Search for the cell housing the specified text and yield its [X, Y] center coordinate. 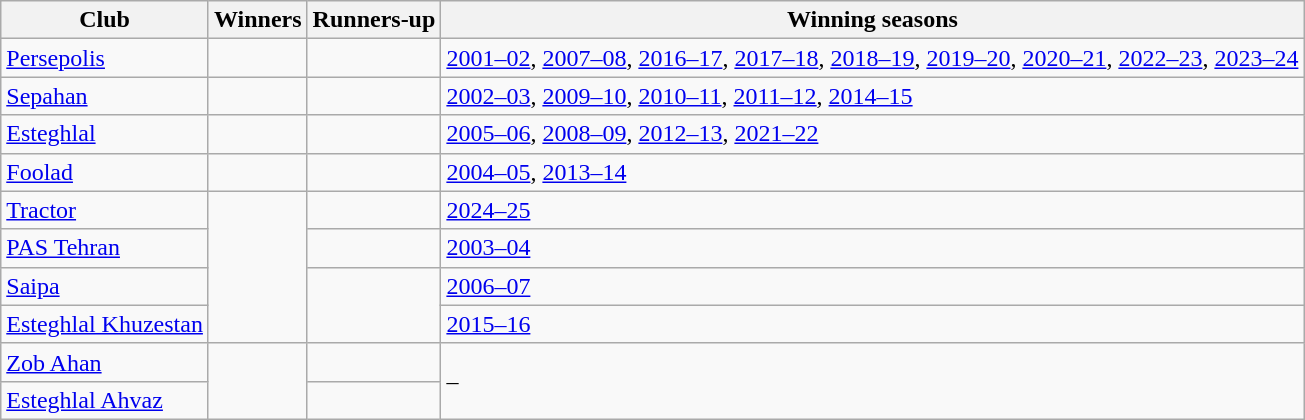
Persepolis [105, 58]
PAS Tehran [105, 248]
Zob Ahan [105, 362]
Club [105, 20]
2003–04 [872, 248]
Foolad [105, 172]
– [872, 381]
Tractor [105, 210]
Saipa [105, 286]
Esteghlal Ahvaz [105, 400]
2015–16 [872, 324]
2006–07 [872, 286]
Winning seasons [872, 20]
Sepahan [105, 96]
Runners-up [374, 20]
2001–02, 2007–08, 2016–17, 2017–18, 2018–19, 2019–20, 2020–21, 2022–23, 2023–24 [872, 58]
Esteghlal Khuzestan [105, 324]
2002–03, 2009–10, 2010–11, 2011–12, 2014–15 [872, 96]
Esteghlal [105, 134]
2004–05, 2013–14 [872, 172]
2005–06, 2008–09, 2012–13, 2021–22 [872, 134]
2024–25 [872, 210]
Winners [258, 20]
